Provide the (X, Y) coordinate of the cell's center where the given text is located.  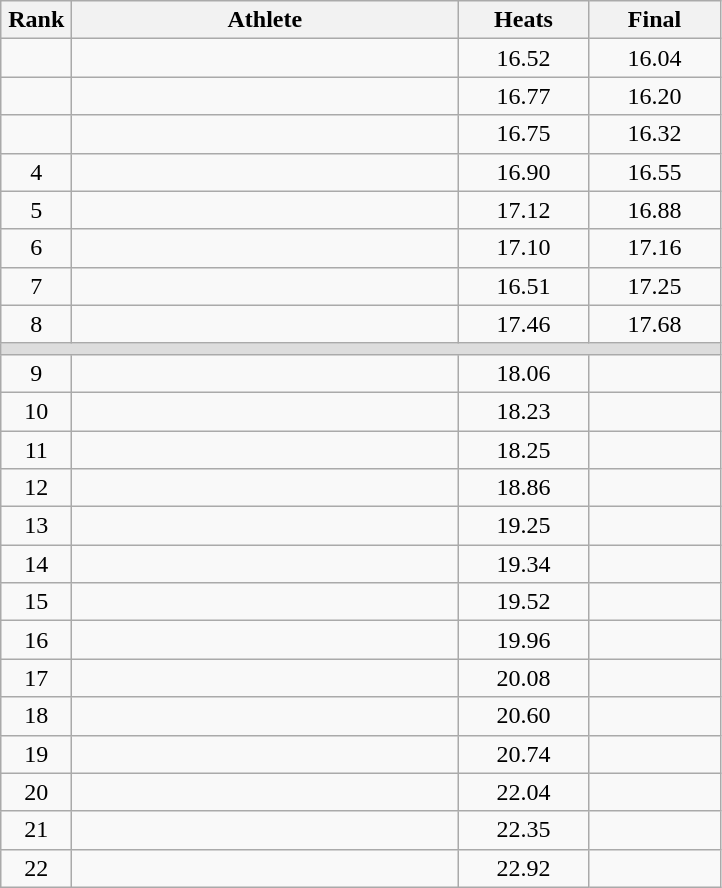
13 (36, 526)
6 (36, 248)
20 (36, 792)
19.34 (524, 564)
20.08 (524, 678)
19.52 (524, 602)
19.25 (524, 526)
19 (36, 754)
21 (36, 830)
Athlete (265, 20)
18.23 (524, 411)
17.46 (524, 324)
4 (36, 172)
17.68 (654, 324)
16.51 (524, 286)
17 (36, 678)
17.16 (654, 248)
16.75 (524, 134)
17.12 (524, 210)
9 (36, 373)
7 (36, 286)
22 (36, 868)
22.92 (524, 868)
20.60 (524, 716)
16.52 (524, 58)
8 (36, 324)
18.06 (524, 373)
16.77 (524, 96)
18.86 (524, 488)
18 (36, 716)
Rank (36, 20)
20.74 (524, 754)
16.32 (654, 134)
17.10 (524, 248)
19.96 (524, 640)
Final (654, 20)
16 (36, 640)
16.04 (654, 58)
16.90 (524, 172)
16.55 (654, 172)
15 (36, 602)
11 (36, 449)
5 (36, 210)
16.20 (654, 96)
12 (36, 488)
Heats (524, 20)
14 (36, 564)
16.88 (654, 210)
10 (36, 411)
22.04 (524, 792)
22.35 (524, 830)
17.25 (654, 286)
18.25 (524, 449)
